Search for the cell housing the specified text and yield its [x, y] center coordinate. 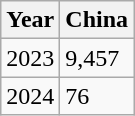
2023 [30, 58]
Year [30, 20]
76 [97, 96]
2024 [30, 96]
9,457 [97, 58]
China [97, 20]
